Locate the cell with the specified text and output its (X, Y) center coordinate. 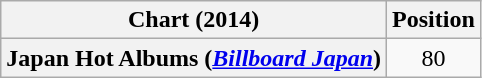
Position (434, 20)
Japan Hot Albums (Billboard Japan) (194, 58)
80 (434, 58)
Chart (2014) (194, 20)
